Scan for the cell matching the given text and deliver its [x, y] coordinate at center. 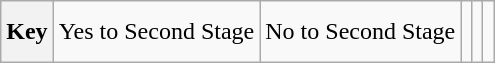
Yes to Second Stage [156, 32]
Key [27, 32]
No to Second Stage [360, 32]
